Determine the [x, y] coordinate at the center of the cell enclosing the given text.  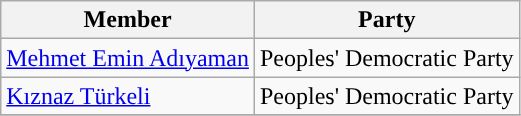
Party [386, 20]
Member [128, 20]
Mehmet Emin Adıyaman [128, 58]
Kıznaz Türkeli [128, 96]
